Provide the [x, y] coordinate of the cell's center where the given text is located.  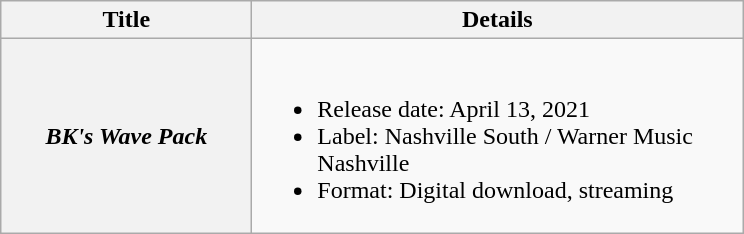
Title [126, 20]
BK's Wave Pack [126, 136]
Details [498, 20]
Release date: April 13, 2021Label: Nashville South / Warner Music NashvilleFormat: Digital download, streaming [498, 136]
